From the cell containing the given text, extract its center point as (X, Y) coordinate. 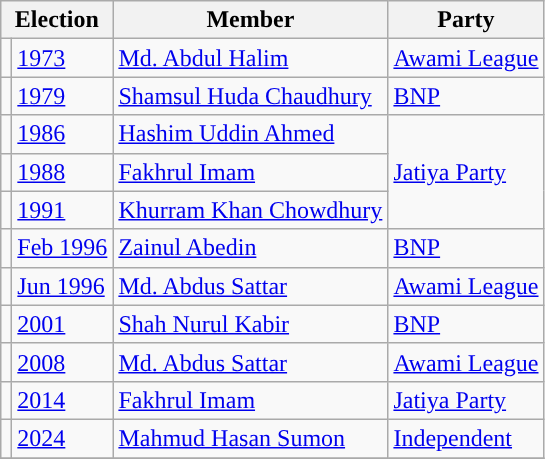
2024 (62, 438)
Feb 1996 (62, 248)
1979 (62, 96)
Election (57, 20)
2014 (62, 400)
Jun 1996 (62, 286)
Zainul Abedin (250, 248)
2001 (62, 324)
1988 (62, 172)
Party (466, 20)
Shamsul Huda Chaudhury (250, 96)
Mahmud Hasan Sumon (250, 438)
Hashim Uddin Ahmed (250, 134)
1986 (62, 134)
Shah Nurul Kabir (250, 324)
2008 (62, 362)
1991 (62, 210)
Member (250, 20)
Md. Abdul Halim (250, 58)
Independent (466, 438)
1973 (62, 58)
Khurram Khan Chowdhury (250, 210)
